Identify which cell holds the provided text, then report its [x, y] central coordinate. 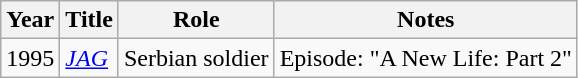
Episode: "A New Life: Part 2" [426, 58]
Serbian soldier [196, 58]
1995 [30, 58]
Notes [426, 20]
JAG [90, 58]
Role [196, 20]
Year [30, 20]
Title [90, 20]
